Pinpoint the cell where the given text exists, returning its [x, y] midpoint coordinate. 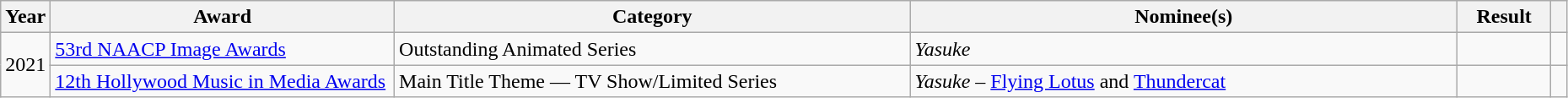
2021 [25, 65]
Result [1503, 17]
Nominee(s) [1183, 17]
53rd NAACP Image Awards [223, 49]
Award [223, 17]
Yasuke [1183, 49]
Yasuke – Flying Lotus and Thundercat [1183, 81]
Year [25, 17]
12th Hollywood Music in Media Awards [223, 81]
Outstanding Animated Series [653, 49]
Main Title Theme — TV Show/Limited Series [653, 81]
Category [653, 17]
